Find where the given text appears and provide that cell's center as (x, y) coordinate. 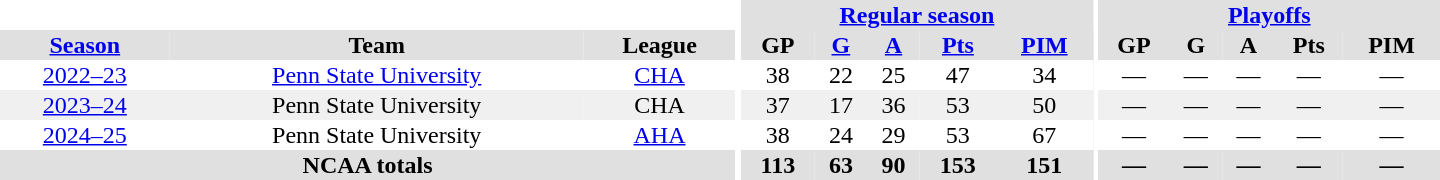
League (660, 45)
22 (842, 75)
2022–23 (85, 75)
151 (1044, 165)
113 (778, 165)
Playoffs (1270, 15)
50 (1044, 105)
36 (894, 105)
25 (894, 75)
Regular season (917, 15)
NCAA totals (368, 165)
2023–24 (85, 105)
47 (958, 75)
17 (842, 105)
24 (842, 135)
Season (85, 45)
153 (958, 165)
63 (842, 165)
37 (778, 105)
AHA (660, 135)
2024–25 (85, 135)
67 (1044, 135)
90 (894, 165)
29 (894, 135)
34 (1044, 75)
Team (377, 45)
